Provide the (X, Y) coordinate of the cell's center where the given text is located.  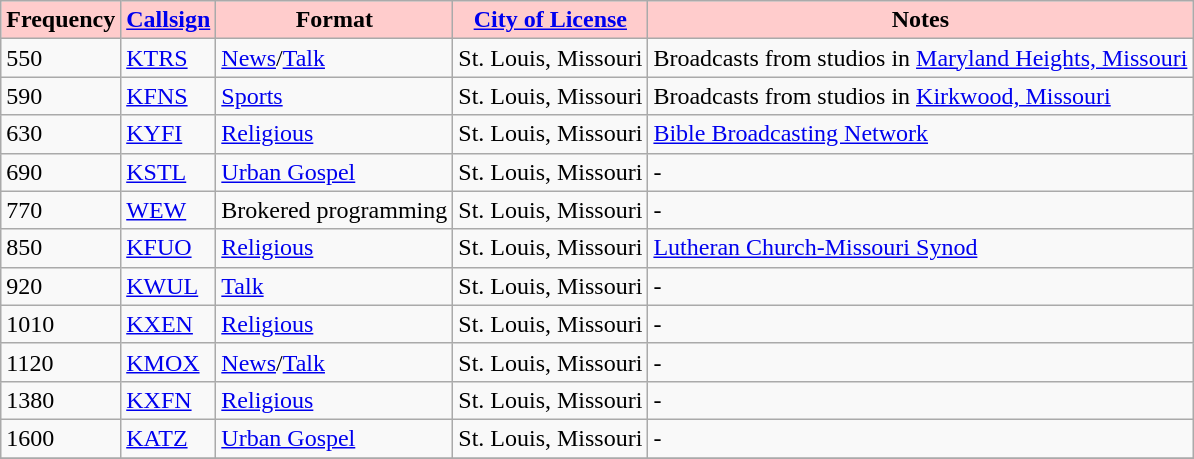
770 (61, 210)
630 (61, 134)
850 (61, 248)
KATZ (168, 438)
Talk (334, 286)
KFUO (168, 248)
KWUL (168, 286)
WEW (168, 210)
KXFN (168, 400)
920 (61, 286)
550 (61, 58)
KFNS (168, 96)
1380 (61, 400)
Brokered programming (334, 210)
City of License (550, 20)
1010 (61, 324)
KXEN (168, 324)
KSTL (168, 172)
1120 (61, 362)
1600 (61, 438)
Bible Broadcasting Network (920, 134)
KMOX (168, 362)
KYFI (168, 134)
Frequency (61, 20)
Format (334, 20)
Callsign (168, 20)
690 (61, 172)
Notes (920, 20)
Broadcasts from studios in Kirkwood, Missouri (920, 96)
Broadcasts from studios in Maryland Heights, Missouri (920, 58)
Sports (334, 96)
Lutheran Church-Missouri Synod (920, 248)
590 (61, 96)
KTRS (168, 58)
